Return the (X, Y) coordinate for the center point of the cell that contains the specified text.  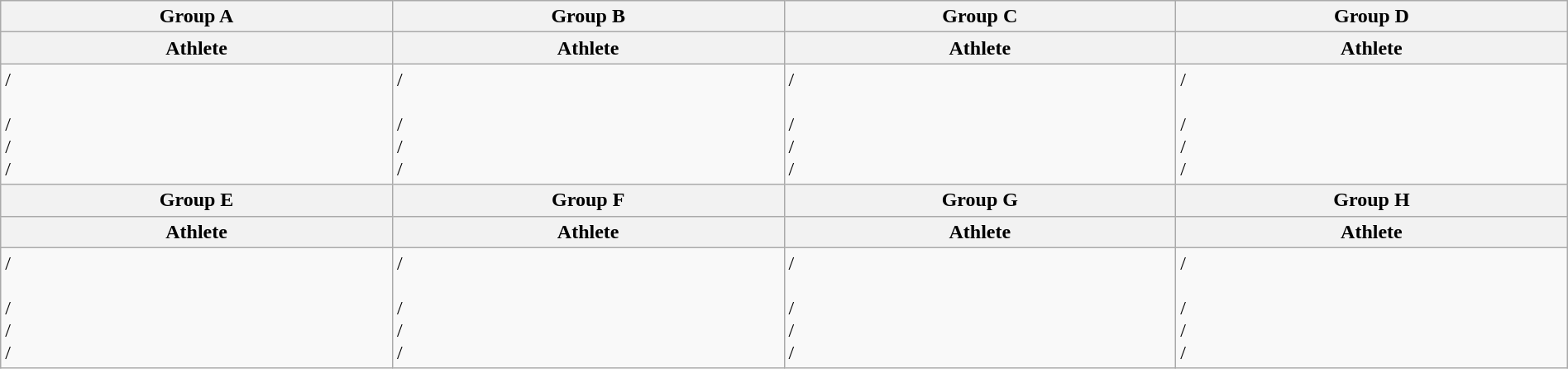
Group H (1372, 200)
Group F (588, 200)
Group D (1372, 17)
Group A (197, 17)
Group G (980, 200)
Group E (197, 200)
Group B (588, 17)
Group C (980, 17)
